Provide the [X, Y] coordinate of the cell's center where the given text is located.  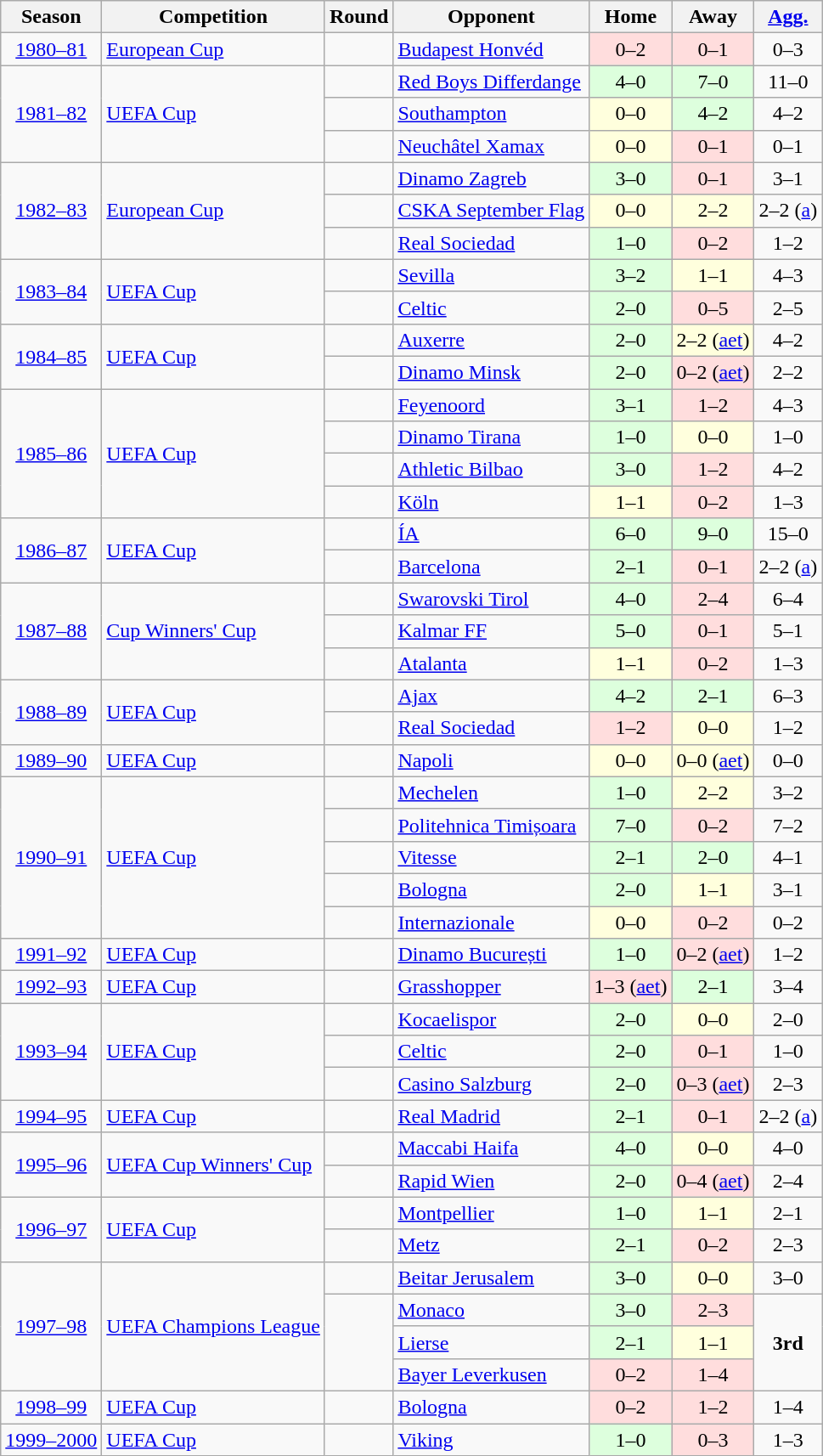
Internazionale [491, 922]
4–1 [788, 857]
Agg. [788, 17]
UEFA Champions League [214, 1326]
Lierse [491, 1342]
Competition [214, 17]
6–3 [788, 696]
15–0 [788, 534]
2–2 (aet) [713, 340]
3rd [788, 1342]
Rapid Wien [491, 1181]
Metz [491, 1245]
5–0 [630, 631]
Feyenoord [491, 405]
1982–83 [51, 211]
Köln [491, 502]
0–4 (aet) [713, 1181]
Home [630, 17]
Napoli [491, 760]
Grasshopper [491, 987]
Opponent [491, 17]
1990–91 [51, 857]
1991–92 [51, 955]
ÍA [491, 534]
1993–94 [51, 1052]
Auxerre [491, 340]
3–4 [788, 987]
1981–82 [51, 114]
Budapest Honvéd [491, 49]
Dinamo Tirana [491, 437]
Montpellier [491, 1213]
1999–2000 [51, 1440]
Cup Winners' Cup [214, 631]
9–0 [713, 534]
0–3 (aet) [713, 1084]
1985–86 [51, 454]
Swarovski Tirol [491, 599]
1984–85 [51, 356]
Sevilla [491, 275]
Casino Salzburg [491, 1084]
1986–87 [51, 550]
1998–99 [51, 1407]
1–3 (aet) [630, 987]
Kalmar FF [491, 631]
6–4 [788, 599]
1987–88 [51, 631]
Southampton [491, 114]
Dinamo Zagreb [491, 178]
CSKA September Flag [491, 211]
1992–93 [51, 987]
5–1 [788, 631]
Season [51, 17]
1996–97 [51, 1229]
Maccabi Haifa [491, 1148]
1983–84 [51, 291]
11–0 [788, 82]
1980–81 [51, 49]
Away [713, 17]
1994–95 [51, 1116]
2–5 [788, 308]
0–0 (aet) [713, 760]
Vitesse [491, 857]
Dinamo Minsk [491, 372]
Neuchâtel Xamax [491, 146]
Dinamo București [491, 955]
Real Madrid [491, 1116]
Mechelen [491, 793]
Beitar Jerusalem [491, 1278]
Bayer Leverkusen [491, 1374]
Politehnica Timișoara [491, 825]
Red Boys Differdange [491, 82]
1989–90 [51, 760]
Athletic Bilbao [491, 470]
6–0 [630, 534]
Monaco [491, 1310]
Atalanta [491, 663]
Viking [491, 1440]
Round [358, 17]
Ajax [491, 696]
0–5 [713, 308]
1997–98 [51, 1326]
UEFA Cup Winners' Cup [214, 1165]
1988–89 [51, 712]
Kocaelispor [491, 1019]
1995–96 [51, 1165]
7–2 [788, 825]
Barcelona [491, 567]
